Find where the given text appears and provide that cell's center as [X, Y] coordinate. 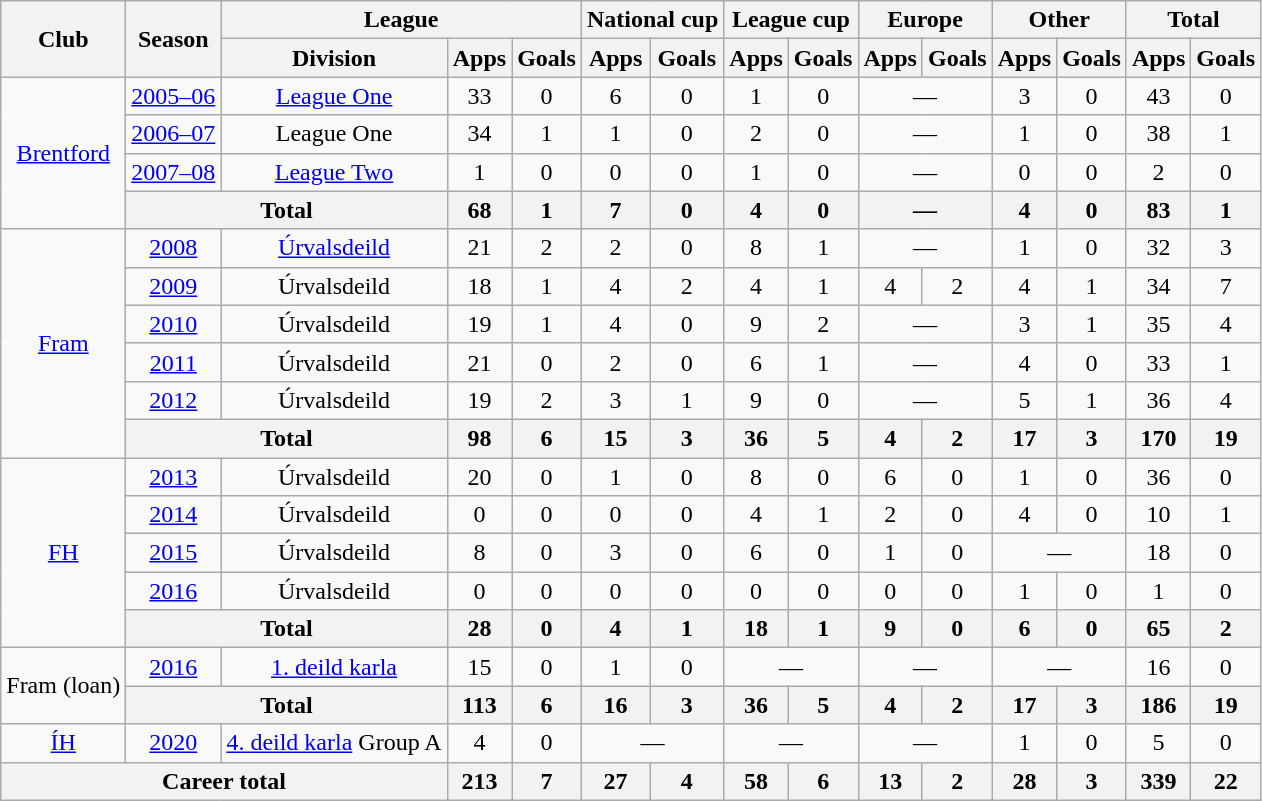
League [402, 20]
32 [1158, 248]
Career total [224, 781]
2020 [174, 743]
2015 [174, 553]
2009 [174, 286]
10 [1158, 515]
213 [479, 781]
FH [64, 553]
National cup [652, 20]
13 [890, 781]
339 [1158, 781]
1. deild karla [334, 667]
2008 [174, 248]
65 [1158, 629]
ÍH [64, 743]
2011 [174, 362]
43 [1158, 96]
2012 [174, 400]
35 [1158, 324]
38 [1158, 134]
22 [1226, 781]
186 [1158, 705]
Season [174, 39]
League Two [334, 172]
Fram [64, 343]
98 [479, 438]
58 [756, 781]
170 [1158, 438]
2010 [174, 324]
4. deild karla Group A [334, 743]
Brentford [64, 153]
2014 [174, 515]
Other [1059, 20]
League cup [791, 20]
Club [64, 39]
Fram (loan) [64, 686]
2006–07 [174, 134]
2005–06 [174, 96]
Europe [925, 20]
27 [615, 781]
83 [1158, 210]
2013 [174, 477]
2007–08 [174, 172]
68 [479, 210]
20 [479, 477]
Division [334, 58]
113 [479, 705]
